Output the (X, Y) coordinate of the center of the cell containing the given text.  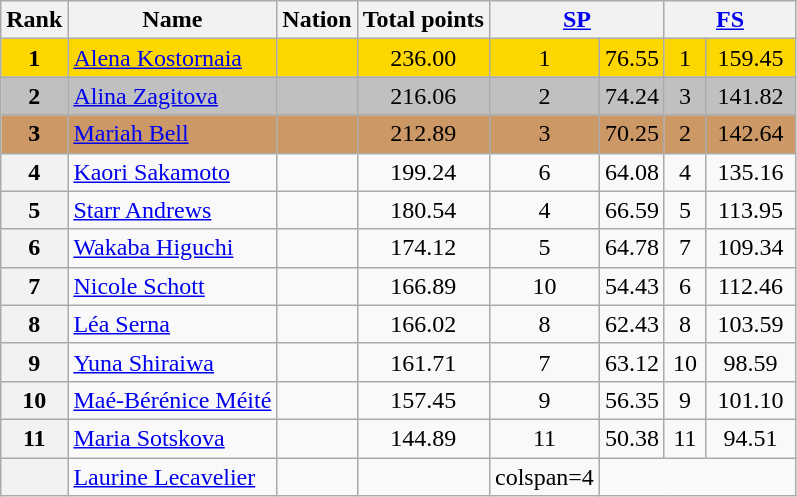
74.24 (632, 96)
135.16 (750, 172)
Alina Zagitova (172, 96)
62.43 (632, 324)
144.89 (423, 438)
FS (730, 20)
212.89 (423, 134)
Maria Sotskova (172, 438)
colspan=4 (544, 477)
76.55 (632, 58)
180.54 (423, 210)
Name (172, 20)
199.24 (423, 172)
SP (576, 20)
94.51 (750, 438)
103.59 (750, 324)
Maé-Bérénice Méité (172, 400)
Léa Serna (172, 324)
70.25 (632, 134)
54.43 (632, 286)
174.12 (423, 248)
109.34 (750, 248)
Starr Andrews (172, 210)
Rank (34, 20)
50.38 (632, 438)
101.10 (750, 400)
63.12 (632, 362)
56.35 (632, 400)
161.71 (423, 362)
64.78 (632, 248)
Laurine Lecavelier (172, 477)
Wakaba Higuchi (172, 248)
66.59 (632, 210)
Kaori Sakamoto (172, 172)
216.06 (423, 96)
Nicole Schott (172, 286)
98.59 (750, 362)
Alena Kostornaia (172, 58)
112.46 (750, 286)
113.95 (750, 210)
Mariah Bell (172, 134)
157.45 (423, 400)
166.02 (423, 324)
159.45 (750, 58)
166.89 (423, 286)
236.00 (423, 58)
64.08 (632, 172)
Total points (423, 20)
141.82 (750, 96)
Nation (317, 20)
Yuna Shiraiwa (172, 362)
142.64 (750, 134)
